Provide the (x, y) coordinate of the cell's center where the given text is located.  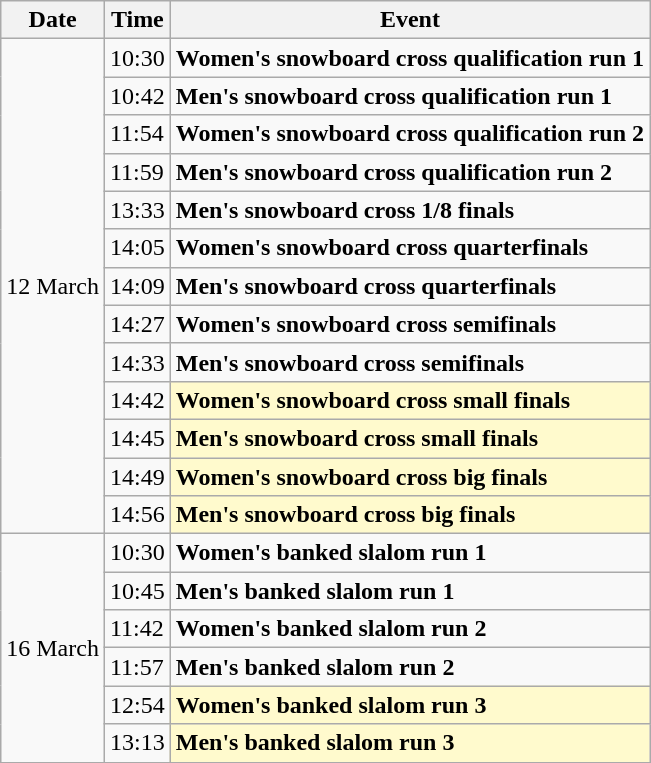
14:45 (137, 438)
10:45 (137, 591)
12 March (53, 286)
11:59 (137, 172)
14:56 (137, 515)
12:54 (137, 705)
Men's banked slalom run 2 (410, 667)
10:42 (137, 96)
14:27 (137, 324)
Men's snowboard cross small finals (410, 438)
16 March (53, 648)
Women's snowboard cross qualification run 2 (410, 134)
Event (410, 20)
Men's snowboard cross qualification run 1 (410, 96)
Women's banked slalom run 2 (410, 629)
Men's banked slalom run 1 (410, 591)
Men's snowboard cross qualification run 2 (410, 172)
14:33 (137, 362)
Date (53, 20)
11:54 (137, 134)
14:49 (137, 477)
Time (137, 20)
Women's snowboard cross quarterfinals (410, 248)
Women's snowboard cross semifinals (410, 324)
Men's snowboard cross 1/8 finals (410, 210)
Women's banked slalom run 1 (410, 553)
11:42 (137, 629)
14:05 (137, 248)
Men's snowboard cross big finals (410, 515)
13:33 (137, 210)
14:09 (137, 286)
11:57 (137, 667)
14:42 (137, 400)
Women's snowboard cross big finals (410, 477)
Men's snowboard cross semifinals (410, 362)
13:13 (137, 743)
Men's snowboard cross quarterfinals (410, 286)
Women's snowboard cross small finals (410, 400)
Women's snowboard cross qualification run 1 (410, 58)
Women's banked slalom run 3 (410, 705)
Men's banked slalom run 3 (410, 743)
